Output the [X, Y] coordinate of the center of the cell containing the given text.  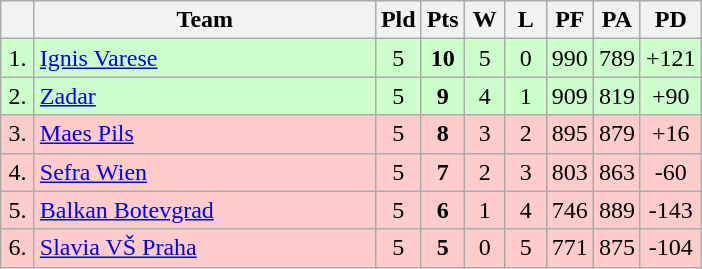
875 [616, 248]
8 [442, 134]
863 [616, 172]
+121 [670, 58]
895 [570, 134]
990 [570, 58]
2. [18, 96]
Slavia VŠ Praha [204, 248]
879 [616, 134]
771 [570, 248]
PF [570, 20]
Sefra Wien [204, 172]
Ignis Varese [204, 58]
Pld [398, 20]
6. [18, 248]
4. [18, 172]
889 [616, 210]
803 [570, 172]
PA [616, 20]
PD [670, 20]
1. [18, 58]
819 [616, 96]
Zadar [204, 96]
789 [616, 58]
Balkan Botevgrad [204, 210]
7 [442, 172]
+16 [670, 134]
3. [18, 134]
746 [570, 210]
W [484, 20]
909 [570, 96]
Pts [442, 20]
+90 [670, 96]
10 [442, 58]
-143 [670, 210]
Team [204, 20]
Maes Pils [204, 134]
-60 [670, 172]
L [526, 20]
9 [442, 96]
6 [442, 210]
5. [18, 210]
-104 [670, 248]
